Locate the cell with the specified text and output its [x, y] center coordinate. 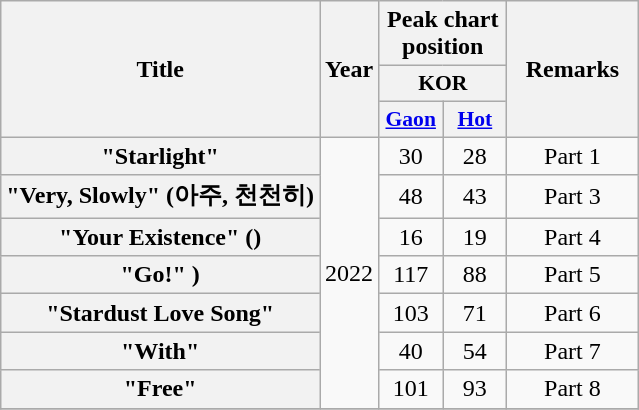
Part 8 [572, 389]
117 [411, 275]
16 [411, 237]
93 [475, 389]
43 [475, 196]
Peak chart position [443, 34]
2022 [350, 272]
"With" [160, 351]
28 [475, 156]
Part 7 [572, 351]
"Stardust Love Song" [160, 313]
Title [160, 69]
Part 4 [572, 237]
"Starlight" [160, 156]
88 [475, 275]
Part 1 [572, 156]
48 [411, 196]
40 [411, 351]
Year [350, 69]
KOR [443, 84]
"Very, Slowly" (아주, 천천히) [160, 196]
19 [475, 237]
Remarks [572, 69]
71 [475, 313]
30 [411, 156]
Part 5 [572, 275]
Hot [475, 119]
54 [475, 351]
Part 3 [572, 196]
Part 6 [572, 313]
"Your Existence" () [160, 237]
Gaon [411, 119]
101 [411, 389]
"Go!" ) [160, 275]
103 [411, 313]
"Free" [160, 389]
